Return the (X, Y) coordinate for the center point of the cell that contains the specified text.  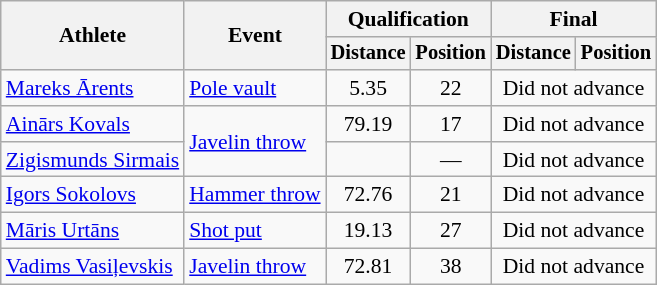
19.13 (368, 231)
Athlete (92, 36)
Vadims Vasiļevskis (92, 267)
Māris Urtāns (92, 231)
5.35 (368, 88)
Ainārs Kovals (92, 124)
27 (451, 231)
22 (451, 88)
Qualification (408, 19)
72.81 (368, 267)
— (451, 160)
Igors Sokolovs (92, 195)
79.19 (368, 124)
Event (254, 36)
Hammer throw (254, 195)
Final (574, 19)
38 (451, 267)
Shot put (254, 231)
21 (451, 195)
Mareks Ārents (92, 88)
Zigismunds Sirmais (92, 160)
17 (451, 124)
72.76 (368, 195)
Pole vault (254, 88)
